Detect which cell encompasses the target text, then output its (x, y) center coordinate. 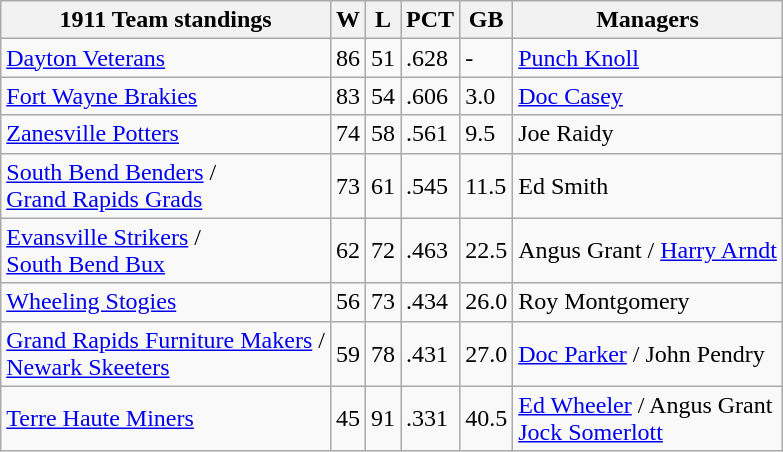
.331 (430, 418)
.463 (430, 250)
L (384, 20)
26.0 (486, 302)
Doc Parker / John Pendry (648, 354)
Zanesville Potters (166, 134)
86 (348, 58)
Punch Knoll (648, 58)
Ed Smith (648, 186)
1911 Team standings (166, 20)
11.5 (486, 186)
.434 (430, 302)
Fort Wayne Brakies (166, 96)
72 (384, 250)
22.5 (486, 250)
62 (348, 250)
Managers (648, 20)
78 (384, 354)
Ed Wheeler / Angus Grant Jock Somerlott (648, 418)
27.0 (486, 354)
Doc Casey (648, 96)
9.5 (486, 134)
.628 (430, 58)
South Bend Benders / Grand Rapids Grads (166, 186)
Grand Rapids Furniture Makers / Newark Skeeters (166, 354)
3.0 (486, 96)
51 (384, 58)
56 (348, 302)
Dayton Veterans (166, 58)
40.5 (486, 418)
.545 (430, 186)
Wheeling Stogies (166, 302)
Roy Montgomery (648, 302)
74 (348, 134)
.431 (430, 354)
91 (384, 418)
59 (348, 354)
Angus Grant / Harry Arndt (648, 250)
58 (384, 134)
GB (486, 20)
45 (348, 418)
83 (348, 96)
PCT (430, 20)
Joe Raidy (648, 134)
Evansville Strikers / South Bend Bux (166, 250)
W (348, 20)
.561 (430, 134)
.606 (430, 96)
- (486, 58)
61 (384, 186)
54 (384, 96)
Terre Haute Miners (166, 418)
